Detect which cell encompasses the target text, then output its (x, y) center coordinate. 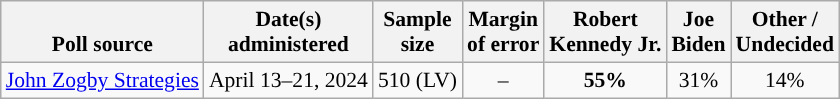
Poll source (102, 32)
April 13–21, 2024 (288, 80)
– (503, 80)
Marginof error (503, 32)
Date(s)administered (288, 32)
JoeBiden (698, 32)
Other /Undecided (784, 32)
55% (605, 80)
510 (LV) (418, 80)
14% (784, 80)
RobertKennedy Jr. (605, 32)
John Zogby Strategies (102, 80)
31% (698, 80)
Samplesize (418, 32)
